Provide the [x, y] coordinate of the cell's center where the given text is located.  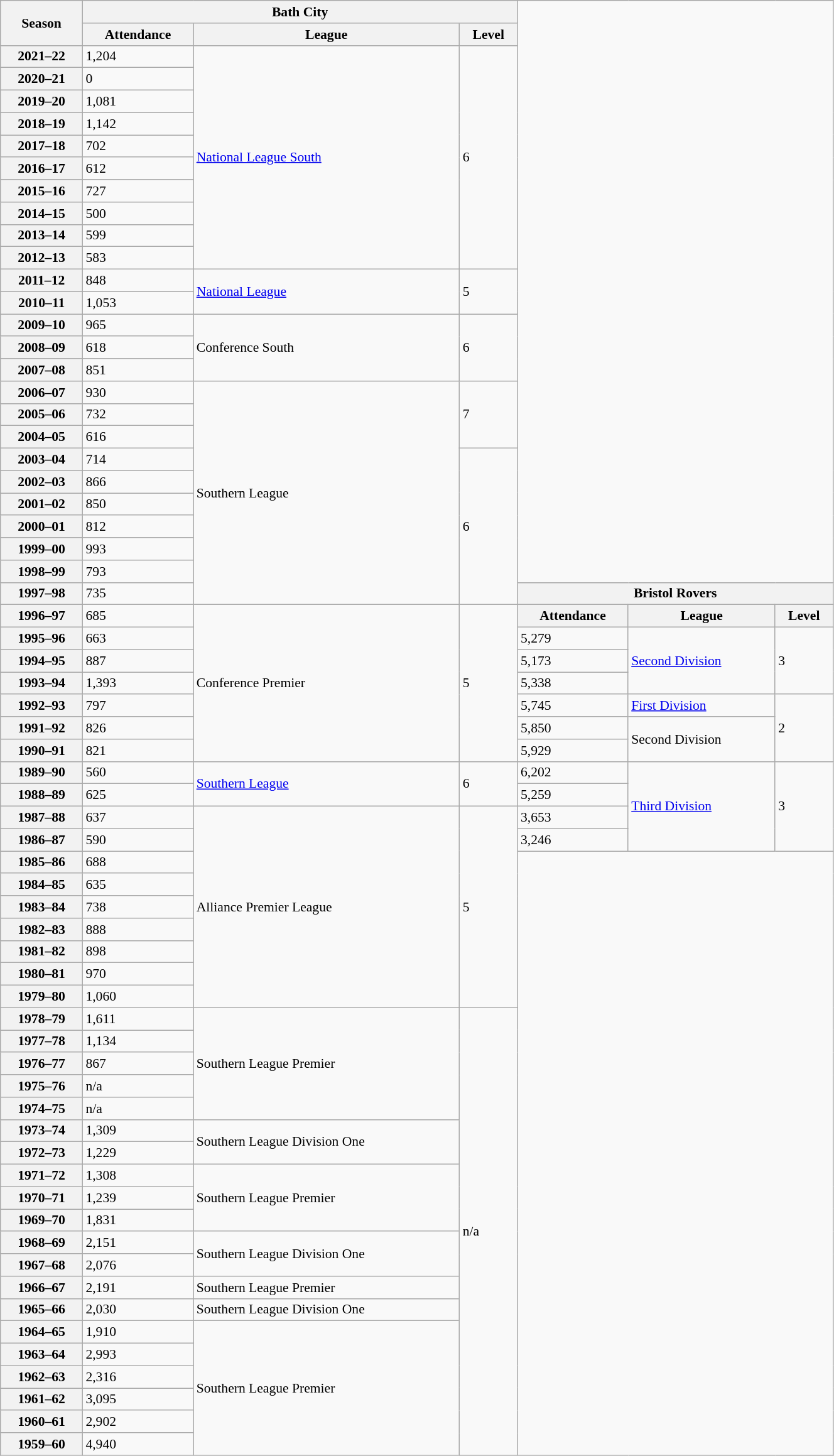
5,259 [573, 795]
4,940 [138, 1444]
1,239 [138, 1198]
1965–66 [41, 1310]
1988–89 [41, 795]
2008–09 [41, 348]
735 [138, 594]
867 [138, 1064]
1,309 [138, 1131]
590 [138, 840]
2002–03 [41, 482]
797 [138, 706]
1961–62 [41, 1399]
Conference South [327, 348]
738 [138, 907]
First Division [701, 706]
2006–07 [41, 393]
Season [41, 23]
1976–77 [41, 1064]
1978–79 [41, 1019]
1964–65 [41, 1332]
1989–90 [41, 773]
618 [138, 348]
1,393 [138, 683]
3,653 [573, 818]
1991–92 [41, 728]
1,134 [138, 1041]
5,279 [573, 639]
727 [138, 191]
888 [138, 930]
500 [138, 214]
1963–64 [41, 1355]
2013–14 [41, 236]
2015–16 [41, 191]
2,902 [138, 1422]
702 [138, 146]
2,993 [138, 1355]
560 [138, 773]
3,095 [138, 1399]
1971–72 [41, 1176]
2017–18 [41, 146]
850 [138, 504]
583 [138, 258]
2,030 [138, 1310]
1969–70 [41, 1220]
2012–13 [41, 258]
663 [138, 639]
1984–85 [41, 885]
2007–08 [41, 370]
1,053 [138, 303]
1986–87 [41, 840]
1979–80 [41, 997]
685 [138, 616]
851 [138, 370]
5,929 [573, 751]
2003–04 [41, 460]
Third Division [701, 806]
1995–96 [41, 639]
2,076 [138, 1265]
1970–71 [41, 1198]
3,246 [573, 840]
625 [138, 795]
2009–10 [41, 325]
1996–97 [41, 616]
2011–12 [41, 281]
732 [138, 415]
616 [138, 437]
1997–98 [41, 594]
1,910 [138, 1332]
1966–67 [41, 1288]
National League [327, 291]
1983–84 [41, 907]
1980–81 [41, 974]
826 [138, 728]
812 [138, 527]
848 [138, 281]
1972–73 [41, 1153]
5,745 [573, 706]
1973–74 [41, 1131]
1999–00 [41, 549]
612 [138, 169]
2019–20 [41, 102]
1,204 [138, 57]
970 [138, 974]
1977–78 [41, 1041]
821 [138, 751]
993 [138, 549]
2021–22 [41, 57]
Bath City [300, 12]
1993–94 [41, 683]
1994–95 [41, 661]
637 [138, 818]
866 [138, 482]
2010–11 [41, 303]
599 [138, 236]
Conference Premier [327, 683]
0 [138, 79]
1959–60 [41, 1444]
1,831 [138, 1220]
1975–76 [41, 1086]
793 [138, 572]
1985–86 [41, 862]
898 [138, 952]
2,316 [138, 1377]
688 [138, 862]
National League South [327, 157]
1982–83 [41, 930]
1967–68 [41, 1265]
1,308 [138, 1176]
1981–82 [41, 952]
714 [138, 460]
2016–17 [41, 169]
1974–75 [41, 1109]
965 [138, 325]
930 [138, 393]
1990–91 [41, 751]
5,338 [573, 683]
1,081 [138, 102]
2,151 [138, 1243]
635 [138, 885]
Alliance Premier League [327, 907]
2005–06 [41, 415]
1,060 [138, 997]
1960–61 [41, 1422]
5,173 [573, 661]
2004–05 [41, 437]
2014–15 [41, 214]
Bristol Rovers [676, 594]
5,850 [573, 728]
2 [804, 729]
1998–99 [41, 572]
887 [138, 661]
1,142 [138, 124]
2,191 [138, 1288]
6,202 [573, 773]
1,611 [138, 1019]
7 [489, 415]
1987–88 [41, 818]
1992–93 [41, 706]
1962–63 [41, 1377]
2020–21 [41, 79]
2000–01 [41, 527]
2001–02 [41, 504]
1968–69 [41, 1243]
2018–19 [41, 124]
1,229 [138, 1153]
